From the cell containing the given text, extract its center point as (x, y) coordinate. 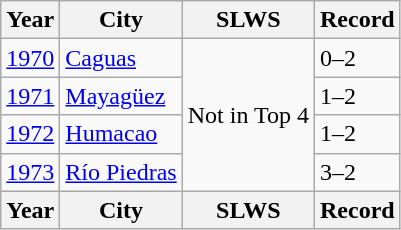
3–2 (357, 172)
0–2 (357, 58)
Mayagüez (121, 96)
Humacao (121, 134)
1971 (30, 96)
Not in Top 4 (248, 115)
Caguas (121, 58)
1972 (30, 134)
1970 (30, 58)
Río Piedras (121, 172)
1973 (30, 172)
